From the cell containing the given text, extract its center point as (x, y) coordinate. 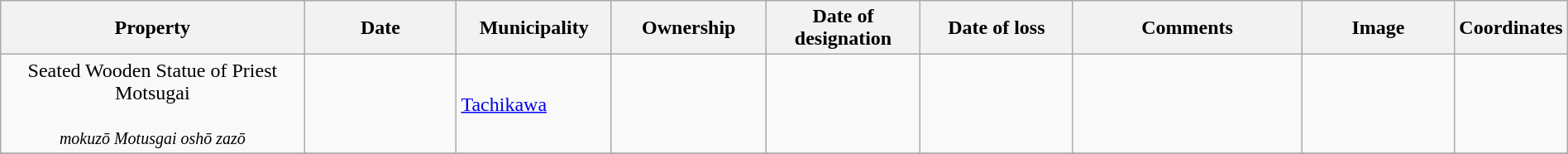
Tachikawa (534, 104)
Image (1378, 28)
Date of designation (844, 28)
Coordinates (1511, 28)
Property (152, 28)
Ownership (688, 28)
Date (380, 28)
Municipality (534, 28)
Seated Wooden Statue of Priest Motsugaimokuzō Motusgai oshō zazō (152, 104)
Date of loss (997, 28)
Comments (1188, 28)
